Detect which cell encompasses the target text, then output its [x, y] center coordinate. 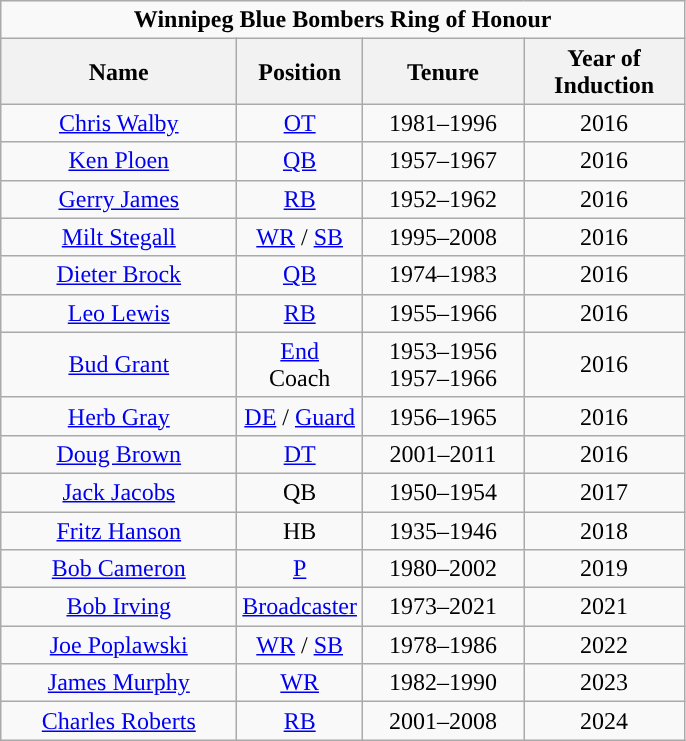
Bob Irving [119, 607]
2023 [604, 683]
1950–1954 [442, 492]
1957–1967 [442, 161]
Winnipeg Blue Bombers Ring of Honour [343, 20]
1955–1966 [442, 313]
Milt Stegall [119, 237]
1974–1983 [442, 275]
WR [300, 683]
Charles Roberts [119, 721]
Tenure [442, 72]
2021 [604, 607]
2018 [604, 531]
1973–2021 [442, 607]
1980–2002 [442, 569]
1978–1986 [442, 645]
1956–1965 [442, 416]
P [300, 569]
Name [119, 72]
1982–1990 [442, 683]
Dieter Brock [119, 275]
OT [300, 123]
2001–2011 [442, 454]
1935–1946 [442, 531]
DT [300, 454]
End Coach [300, 364]
Joe Poplawski [119, 645]
1953–19561957–1966 [442, 364]
1981–1996 [442, 123]
Position [300, 72]
Jack Jacobs [119, 492]
Bud Grant [119, 364]
Fritz Hanson [119, 531]
Ken Ploen [119, 161]
James Murphy [119, 683]
2001–2008 [442, 721]
Bob Cameron [119, 569]
2024 [604, 721]
2022 [604, 645]
Doug Brown [119, 454]
Herb Gray [119, 416]
DE / Guard [300, 416]
Broadcaster [300, 607]
1995–2008 [442, 237]
Year of Induction [604, 72]
2019 [604, 569]
Leo Lewis [119, 313]
1952–1962 [442, 199]
HB [300, 531]
2017 [604, 492]
Chris Walby [119, 123]
Gerry James [119, 199]
